Locate the cell with the specified text and output its [x, y] center coordinate. 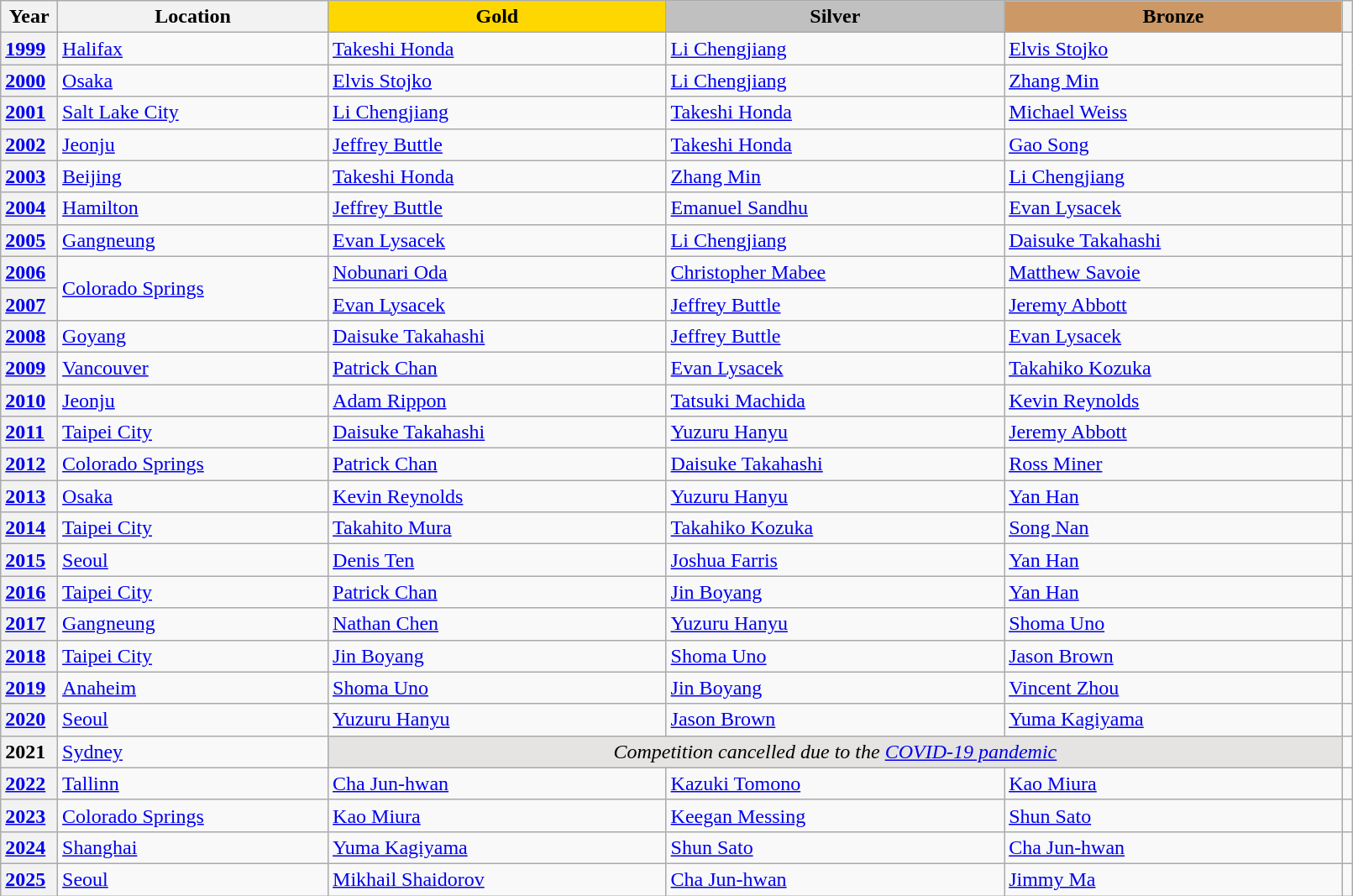
Nobunari Oda [497, 272]
Year [29, 17]
2013 [29, 496]
2021 [29, 752]
Vancouver [193, 368]
Michael Weiss [1174, 113]
2014 [29, 528]
Ross Miner [1174, 464]
Gold [497, 17]
2020 [29, 720]
Bronze [1174, 17]
Christopher Mabee [835, 272]
2015 [29, 560]
Matthew Savoie [1174, 272]
Goyang [193, 336]
2023 [29, 815]
Emanuel Sandhu [835, 208]
Silver [835, 17]
Location [193, 17]
Gao Song [1174, 144]
Joshua Farris [835, 560]
Competition cancelled due to the COVID-19 pandemic [836, 752]
2022 [29, 783]
Anaheim [193, 688]
2019 [29, 688]
Adam Rippon [497, 401]
2003 [29, 176]
2009 [29, 368]
1999 [29, 49]
2024 [29, 847]
Salt Lake City [193, 113]
2016 [29, 592]
2017 [29, 624]
2011 [29, 432]
2007 [29, 304]
Tatsuki Machida [835, 401]
Nathan Chen [497, 624]
Shanghai [193, 847]
2025 [29, 879]
2000 [29, 81]
2004 [29, 208]
Kazuki Tomono [835, 783]
2008 [29, 336]
Tallinn [193, 783]
2018 [29, 656]
Song Nan [1174, 528]
Keegan Messing [835, 815]
Halifax [193, 49]
Takahito Mura [497, 528]
2012 [29, 464]
Mikhail Shaidorov [497, 879]
Denis Ten [497, 560]
Jimmy Ma [1174, 879]
Sydney [193, 752]
Hamilton [193, 208]
Vincent Zhou [1174, 688]
2001 [29, 113]
2002 [29, 144]
2010 [29, 401]
2005 [29, 240]
Beijing [193, 176]
2006 [29, 272]
